From the cell containing the given text, extract its center point as (x, y) coordinate. 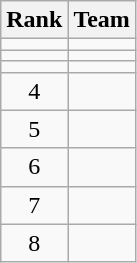
Team (102, 20)
Rank (34, 20)
8 (34, 243)
4 (34, 91)
6 (34, 167)
5 (34, 129)
7 (34, 205)
